Return (X, Y) of the center of cell containing provided text 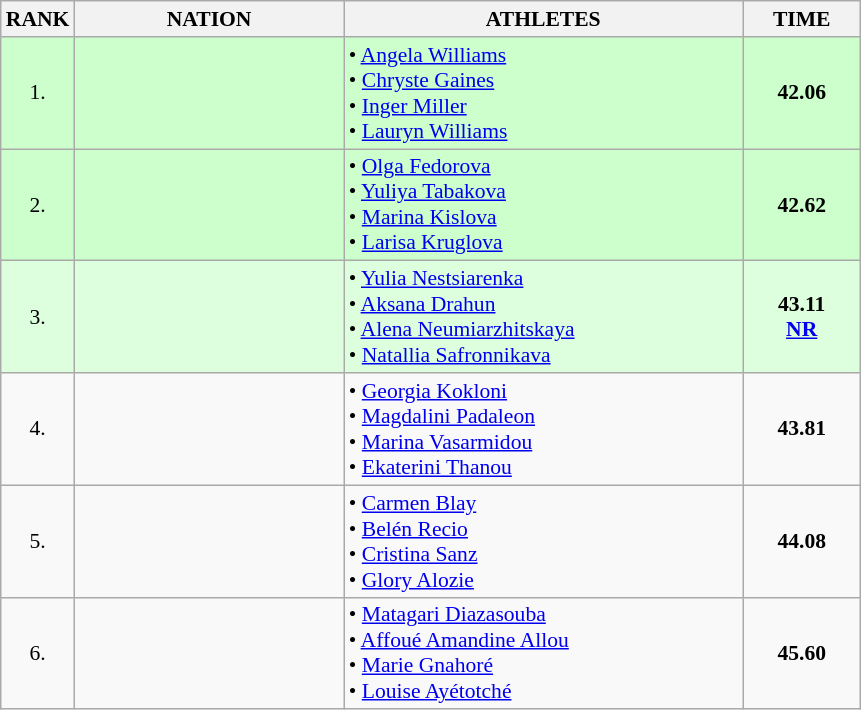
• Matagari Diazasouba• Affoué Amandine Allou• Marie Gnahoré• Louise Ayétotché (544, 653)
44.08 (802, 541)
• Georgia Kokloni• Magdalini Padaleon• Marina Vasarmidou• Ekaterini Thanou (544, 429)
3. (38, 317)
1. (38, 93)
45.60 (802, 653)
42.06 (802, 93)
• Olga Fedorova• Yuliya Tabakova• Marina Kislova• Larisa Kruglova (544, 205)
43.81 (802, 429)
RANK (38, 19)
NATION (208, 19)
• Yulia Nestsiarenka• Aksana Drahun• Alena Neumiarzhitskaya• Natallia Safronnikava (544, 317)
4. (38, 429)
ATHLETES (544, 19)
• Angela Williams• Chryste Gaines• Inger Miller• Lauryn Williams (544, 93)
42.62 (802, 205)
2. (38, 205)
• Carmen Blay• Belén Recio• Cristina Sanz• Glory Alozie (544, 541)
43.11NR (802, 317)
5. (38, 541)
6. (38, 653)
TIME (802, 19)
